Provide the (X, Y) coordinate of the cell's center where the given text is located.  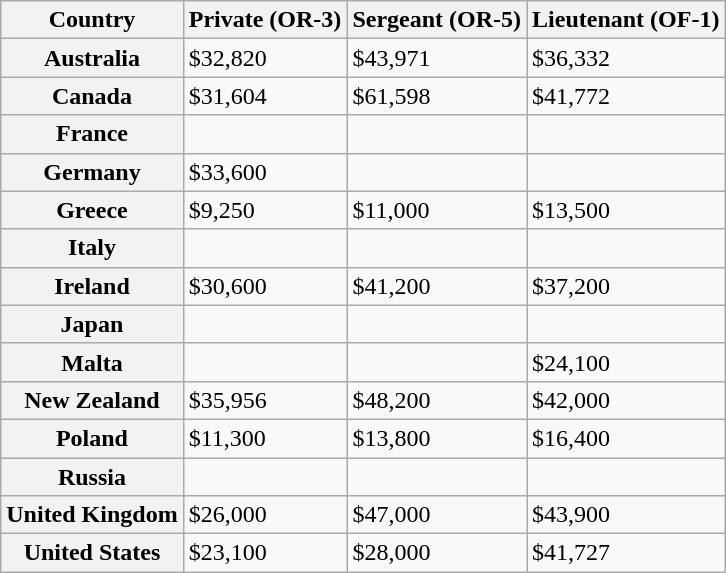
Country (92, 20)
New Zealand (92, 400)
$35,956 (265, 400)
$11,300 (265, 438)
$61,598 (437, 96)
$41,200 (437, 286)
$33,600 (265, 172)
$42,000 (626, 400)
$13,500 (626, 210)
$41,772 (626, 96)
$23,100 (265, 553)
Japan (92, 324)
$36,332 (626, 58)
$11,000 (437, 210)
$32,820 (265, 58)
Sergeant (OR-5) (437, 20)
$43,971 (437, 58)
$9,250 (265, 210)
Poland (92, 438)
Canada (92, 96)
$16,400 (626, 438)
Russia (92, 477)
United Kingdom (92, 515)
$13,800 (437, 438)
$47,000 (437, 515)
Ireland (92, 286)
United States (92, 553)
Greece (92, 210)
$41,727 (626, 553)
$43,900 (626, 515)
Germany (92, 172)
$24,100 (626, 362)
Italy (92, 248)
$37,200 (626, 286)
Malta (92, 362)
$26,000 (265, 515)
$48,200 (437, 400)
Private (OR-3) (265, 20)
$30,600 (265, 286)
Australia (92, 58)
$31,604 (265, 96)
Lieutenant (OF-1) (626, 20)
$28,000 (437, 553)
France (92, 134)
